Scan for the cell matching the given text and deliver its [X, Y] coordinate at center. 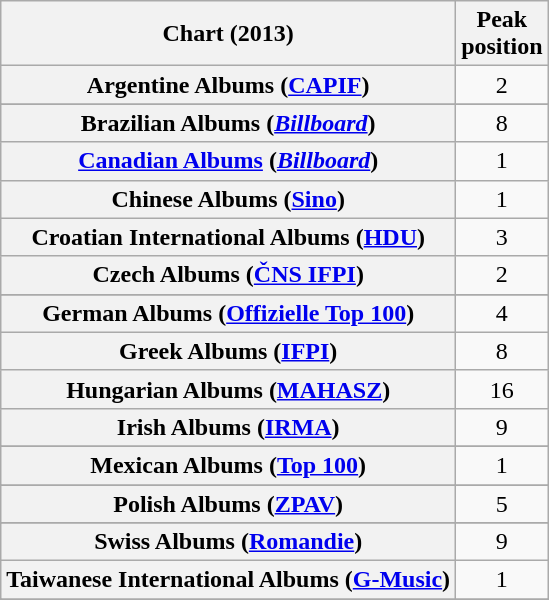
5 [502, 503]
Argentine Albums (CAPIF) [228, 85]
Hungarian Albums (MAHASZ) [228, 389]
4 [502, 313]
Taiwanese International Albums (G-Music) [228, 580]
Peakposition [502, 34]
Greek Albums (IFPI) [228, 351]
3 [502, 237]
German Albums (Offizielle Top 100) [228, 313]
Irish Albums (IRMA) [228, 427]
Mexican Albums (Top 100) [228, 465]
16 [502, 389]
Canadian Albums (Billboard) [228, 161]
Czech Albums (ČNS IFPI) [228, 275]
Croatian International Albums (HDU) [228, 237]
Chart (2013) [228, 34]
Chinese Albums (Sino) [228, 199]
Brazilian Albums (Billboard) [228, 123]
Polish Albums (ZPAV) [228, 503]
Swiss Albums (Romandie) [228, 542]
